From the cell containing the given text, extract its center point as (x, y) coordinate. 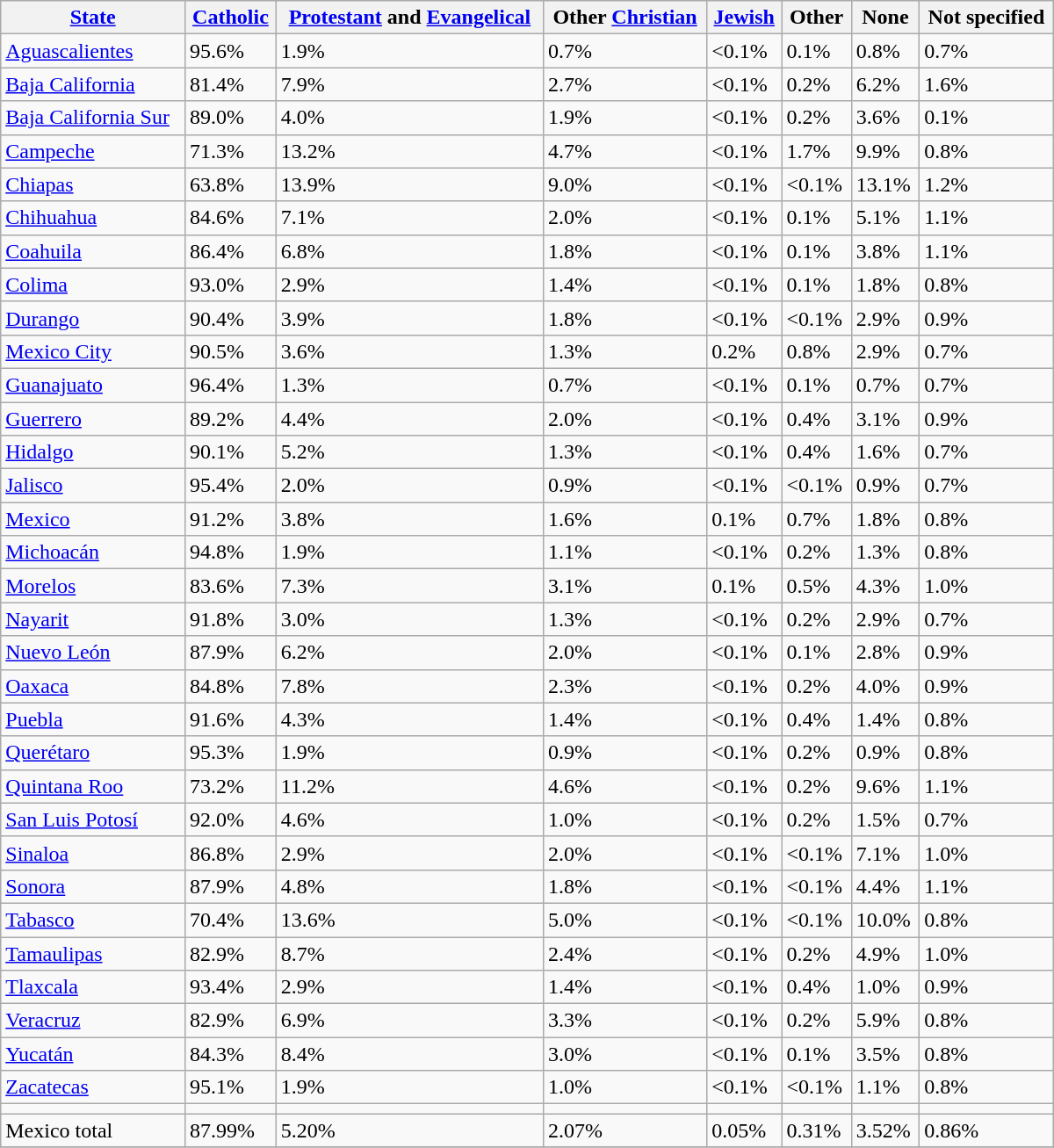
7.3% (409, 586)
Oaxaca (93, 686)
9.6% (885, 786)
Not specified (987, 18)
86.8% (231, 853)
Jalisco (93, 486)
8.4% (409, 1054)
8.7% (409, 953)
3.3% (625, 1021)
95.1% (231, 1087)
0.31% (817, 1130)
81.4% (231, 84)
2.7% (625, 84)
84.8% (231, 686)
3.9% (409, 318)
Baja California Sur (93, 118)
10.0% (885, 920)
Veracruz (93, 1021)
2.8% (885, 653)
Campeche (93, 151)
91.6% (231, 719)
Nuevo León (93, 653)
3.5% (885, 1054)
13.9% (409, 184)
4.7% (625, 151)
Guanajuato (93, 385)
87.99% (231, 1130)
0.5% (817, 586)
94.8% (231, 552)
90.1% (231, 452)
91.8% (231, 619)
Nayarit (93, 619)
2.3% (625, 686)
Coahuila (93, 251)
93.0% (231, 285)
Tlaxcala (93, 987)
2.4% (625, 953)
Aguascalientes (93, 51)
95.4% (231, 486)
71.3% (231, 151)
Colima (93, 285)
89.2% (231, 419)
Mexico total (93, 1130)
Other Christian (625, 18)
Sonora (93, 886)
Durango (93, 318)
91.2% (231, 519)
5.9% (885, 1021)
5.2% (409, 452)
6.8% (409, 251)
1.5% (885, 819)
3.52% (885, 1130)
84.3% (231, 1054)
92.0% (231, 819)
0.05% (745, 1130)
13.6% (409, 920)
0.86% (987, 1130)
89.0% (231, 118)
93.4% (231, 987)
90.5% (231, 351)
7.9% (409, 84)
Puebla (93, 719)
Morelos (93, 586)
9.9% (885, 151)
9.0% (625, 184)
63.8% (231, 184)
State (93, 18)
5.1% (885, 218)
None (885, 18)
5.0% (625, 920)
Protestant and Evangelical (409, 18)
1.2% (987, 184)
86.4% (231, 251)
Hidalgo (93, 452)
Catholic (231, 18)
Yucatán (93, 1054)
1.7% (817, 151)
Baja California (93, 84)
4.8% (409, 886)
San Luis Potosí (93, 819)
Sinaloa (93, 853)
Zacatecas (93, 1087)
84.6% (231, 218)
Guerrero (93, 419)
Mexico City (93, 351)
73.2% (231, 786)
Jewish (745, 18)
6.9% (409, 1021)
95.6% (231, 51)
95.3% (231, 753)
Querétaro (93, 753)
Tamaulipas (93, 953)
Chiapas (93, 184)
4.9% (885, 953)
Mexico (93, 519)
Chihuahua (93, 218)
70.4% (231, 920)
11.2% (409, 786)
Michoacán (93, 552)
13.2% (409, 151)
5.20% (409, 1130)
Tabasco (93, 920)
96.4% (231, 385)
90.4% (231, 318)
Quintana Roo (93, 786)
2.07% (625, 1130)
13.1% (885, 184)
83.6% (231, 586)
7.8% (409, 686)
Other (817, 18)
